Return [X, Y] of the center of cell containing provided text 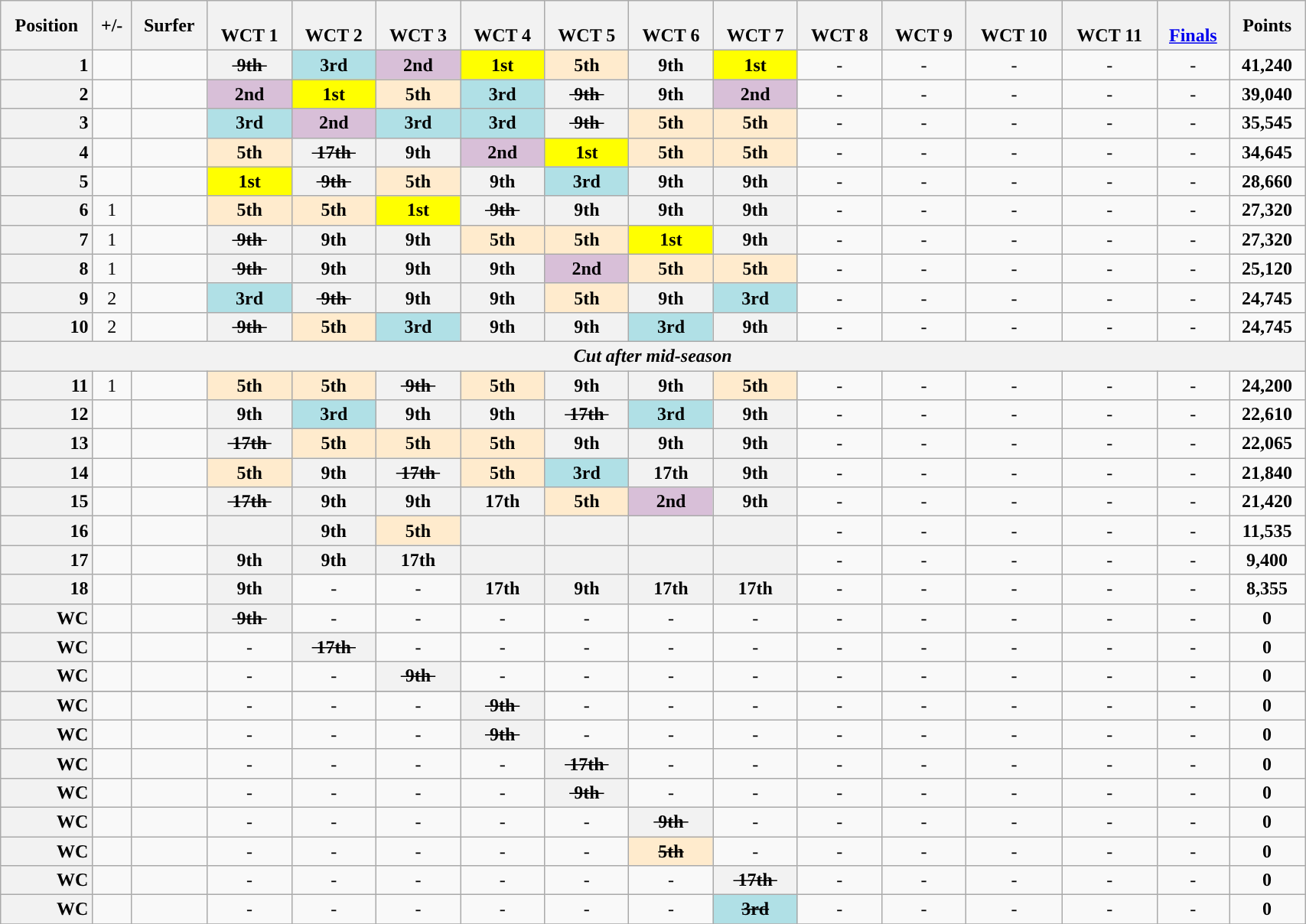
9 [47, 298]
9,400 [1267, 560]
WCT 7 [755, 26]
WCT 1 [249, 26]
12 [47, 415]
WCT 9 [923, 26]
Points [1267, 26]
24,200 [1267, 385]
+/- [112, 26]
6 [47, 210]
WCT 3 [418, 26]
Surfer [169, 26]
25,120 [1267, 268]
Finals [1194, 26]
WCT 10 [1015, 26]
15 [47, 502]
41,240 [1267, 65]
21,420 [1267, 502]
WCT 11 [1109, 26]
17 [47, 560]
5 [47, 181]
WCT 2 [334, 26]
WCT 4 [503, 26]
7 [47, 239]
WCT 5 [587, 26]
Position [47, 26]
4 [47, 152]
11 [47, 385]
8 [47, 268]
18 [47, 589]
34,645 [1267, 152]
16 [47, 531]
35,545 [1267, 123]
8,355 [1267, 589]
14 [47, 473]
39,040 [1267, 94]
Cut after mid-season [653, 356]
11,535 [1267, 531]
21,840 [1267, 473]
28,660 [1267, 181]
3 [47, 123]
10 [47, 327]
22,610 [1267, 415]
WCT 8 [839, 26]
WCT 6 [671, 26]
22,065 [1267, 444]
13 [47, 444]
